Determine the [x, y] coordinate at the center of the cell enclosing the given text.  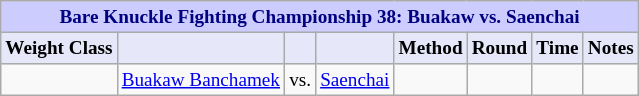
Time [558, 48]
Notes [610, 48]
Weight Class [59, 48]
Round [500, 48]
vs. [300, 80]
Buakaw Banchamek [200, 80]
Method [430, 48]
Bare Knuckle Fighting Championship 38: Buakaw vs. Saenchai [320, 17]
Saenchai [355, 80]
